Provide the [X, Y] coordinate of the cell's center where the given text is located.  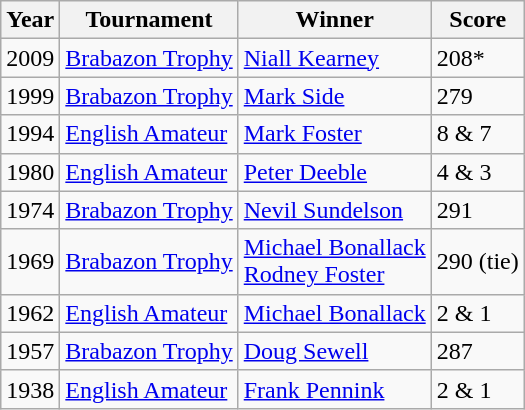
1962 [30, 313]
8 & 7 [478, 134]
279 [478, 96]
Nevil Sundelson [334, 210]
Peter Deeble [334, 172]
291 [478, 210]
208* [478, 58]
Score [478, 20]
1974 [30, 210]
2009 [30, 58]
Mark Foster [334, 134]
290 (tie) [478, 262]
Mark Side [334, 96]
287 [478, 351]
1957 [30, 351]
1938 [30, 389]
1994 [30, 134]
1980 [30, 172]
Michael BonallackRodney Foster [334, 262]
Niall Kearney [334, 58]
Michael Bonallack [334, 313]
1969 [30, 262]
Tournament [149, 20]
Doug Sewell [334, 351]
Frank Pennink [334, 389]
Year [30, 20]
Winner [334, 20]
4 & 3 [478, 172]
1999 [30, 96]
